Capture the cell that displays the provided text and extract its (X, Y) central coordinate. 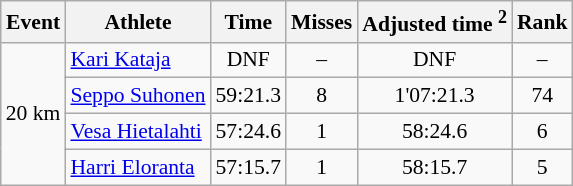
20 km (34, 113)
59:21.3 (248, 96)
Kari Kataja (138, 60)
Athlete (138, 22)
57:24.6 (248, 132)
6 (542, 132)
Adjusted time 2 (434, 22)
Rank (542, 22)
Misses (322, 22)
58:24.6 (434, 132)
57:15.7 (248, 167)
Event (34, 22)
Harri Eloranta (138, 167)
74 (542, 96)
1'07:21.3 (434, 96)
Vesa Hietalahti (138, 132)
5 (542, 167)
8 (322, 96)
Seppo Suhonen (138, 96)
58:15.7 (434, 167)
Time (248, 22)
